Capture the cell that displays the provided text and extract its [X, Y] central coordinate. 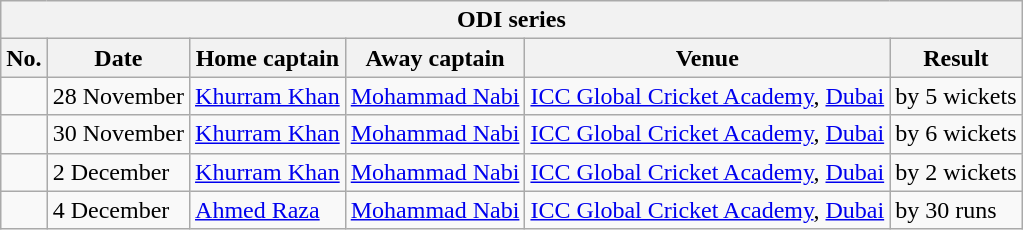
by 2 wickets [956, 172]
28 November [118, 96]
4 December [118, 210]
ODI series [512, 20]
by 6 wickets [956, 134]
Date [118, 58]
Result [956, 58]
30 November [118, 134]
by 30 runs [956, 210]
Ahmed Raza [268, 210]
Away captain [435, 58]
Venue [708, 58]
Home captain [268, 58]
No. [24, 58]
by 5 wickets [956, 96]
2 December [118, 172]
